Scan for the cell matching the given text and deliver its [X, Y] coordinate at center. 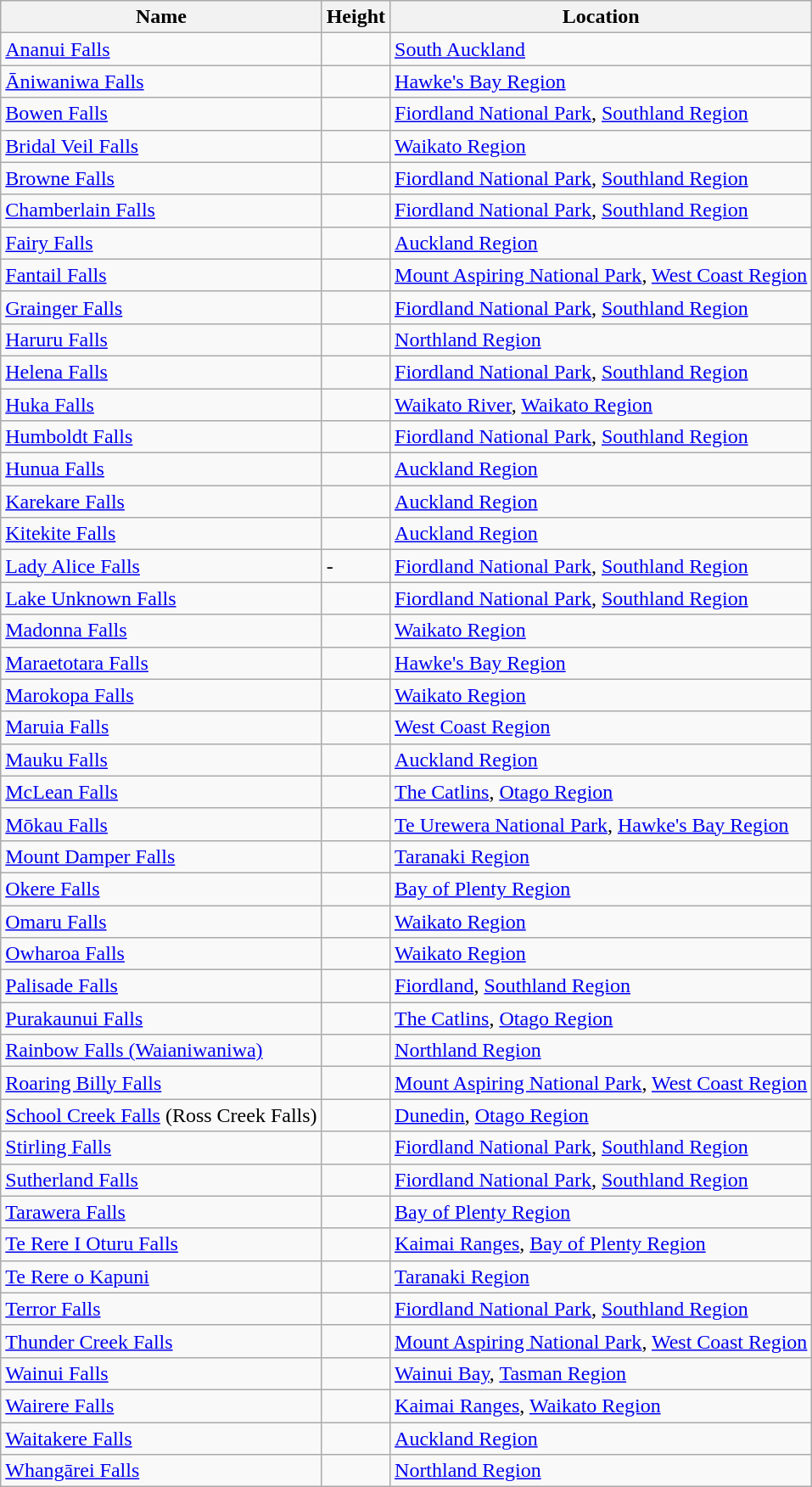
Karekare Falls [161, 502]
South Auckland [601, 49]
Whangārei Falls [161, 1471]
Fiordland, Southland Region [601, 986]
Marokopa Falls [161, 695]
Dunedin, Otago Region [601, 1115]
Stirling Falls [161, 1148]
Location [601, 17]
Haruru Falls [161, 339]
Te Rere I Oturu Falls [161, 1244]
Mōkau Falls [161, 824]
Mount Damper Falls [161, 856]
- [356, 566]
Roaring Billy Falls [161, 1083]
Huka Falls [161, 405]
Browne Falls [161, 178]
Waitakere Falls [161, 1439]
Madonna Falls [161, 631]
Āniwaniwa Falls [161, 81]
Thunder Creek Falls [161, 1341]
Kaimai Ranges, Waikato Region [601, 1406]
Maraetotara Falls [161, 663]
Tarawera Falls [161, 1212]
Height [356, 17]
Bowen Falls [161, 114]
McLean Falls [161, 792]
Lake Unknown Falls [161, 598]
Palisade Falls [161, 986]
Fairy Falls [161, 243]
Rainbow Falls (Waianiwaniwa) [161, 1051]
Owharoa Falls [161, 954]
Mauku Falls [161, 760]
Wairere Falls [161, 1406]
Hunua Falls [161, 469]
Chamberlain Falls [161, 210]
Purakaunui Falls [161, 1018]
Ananui Falls [161, 49]
Okere Falls [161, 889]
Waikato River, Waikato Region [601, 405]
Name [161, 17]
Kitekite Falls [161, 534]
Lady Alice Falls [161, 566]
Bridal Veil Falls [161, 146]
School Creek Falls (Ross Creek Falls) [161, 1115]
Sutherland Falls [161, 1180]
Te Rere o Kapuni [161, 1277]
Kaimai Ranges, Bay of Plenty Region [601, 1244]
Te Urewera National Park, Hawke's Bay Region [601, 824]
Humboldt Falls [161, 437]
Fantail Falls [161, 275]
Terror Falls [161, 1309]
Maruia Falls [161, 727]
Grainger Falls [161, 307]
West Coast Region [601, 727]
Wainui Falls [161, 1373]
Helena Falls [161, 372]
Wainui Bay, Tasman Region [601, 1373]
Omaru Falls [161, 921]
